Return [x, y] of the center of cell containing provided text 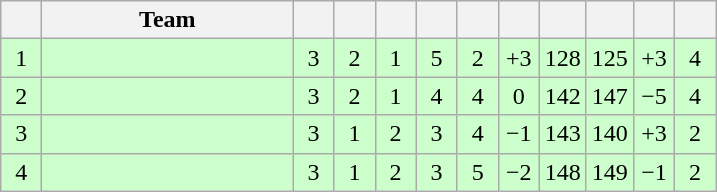
148 [562, 172]
149 [610, 172]
147 [610, 96]
140 [610, 134]
0 [518, 96]
128 [562, 58]
−5 [654, 96]
Team [168, 20]
125 [610, 58]
−2 [518, 172]
143 [562, 134]
142 [562, 96]
